Determine the (X, Y) coordinate at the center of the cell enclosing the given text.  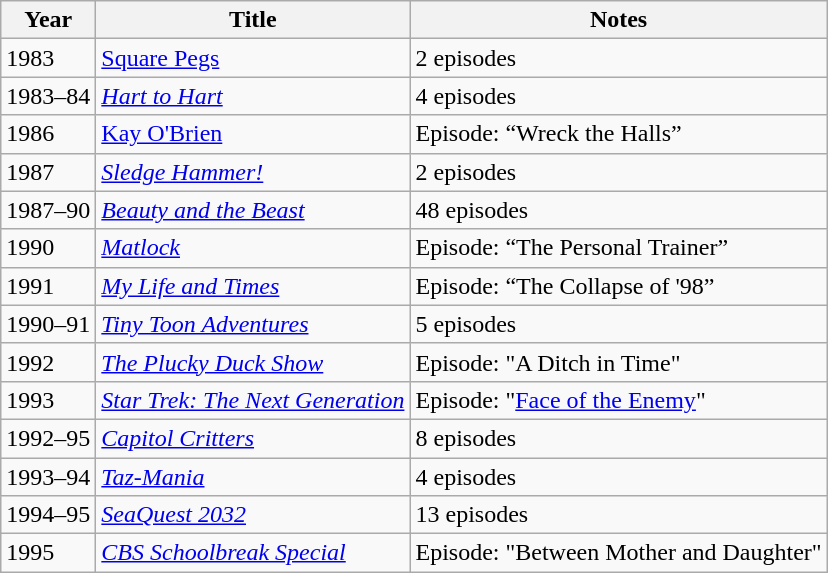
Year (48, 20)
Beauty and the Beast (253, 210)
8 episodes (618, 438)
1993 (48, 400)
SeaQuest 2032 (253, 515)
1990–91 (48, 324)
1992 (48, 362)
Star Trek: The Next Generation (253, 400)
1987 (48, 172)
Square Pegs (253, 58)
1983–84 (48, 96)
Taz-Mania (253, 477)
1993–94 (48, 477)
13 episodes (618, 515)
Sledge Hammer! (253, 172)
Episode: "Between Mother and Daughter" (618, 553)
Tiny Toon Adventures (253, 324)
The Plucky Duck Show (253, 362)
1994–95 (48, 515)
Episode: “The Collapse of '98” (618, 286)
Matlock (253, 248)
Title (253, 20)
5 episodes (618, 324)
CBS Schoolbreak Special (253, 553)
Kay O'Brien (253, 134)
1991 (48, 286)
Episode: "Face of the Enemy" (618, 400)
My Life and Times (253, 286)
Episode: "A Ditch in Time" (618, 362)
Episode: “The Personal Trainer” (618, 248)
1990 (48, 248)
Capitol Critters (253, 438)
1995 (48, 553)
1987–90 (48, 210)
Episode: “Wreck the Halls” (618, 134)
Notes (618, 20)
48 episodes (618, 210)
1983 (48, 58)
1986 (48, 134)
1992–95 (48, 438)
Hart to Hart (253, 96)
